Output the [x, y] coordinate of the center of the cell containing the given text.  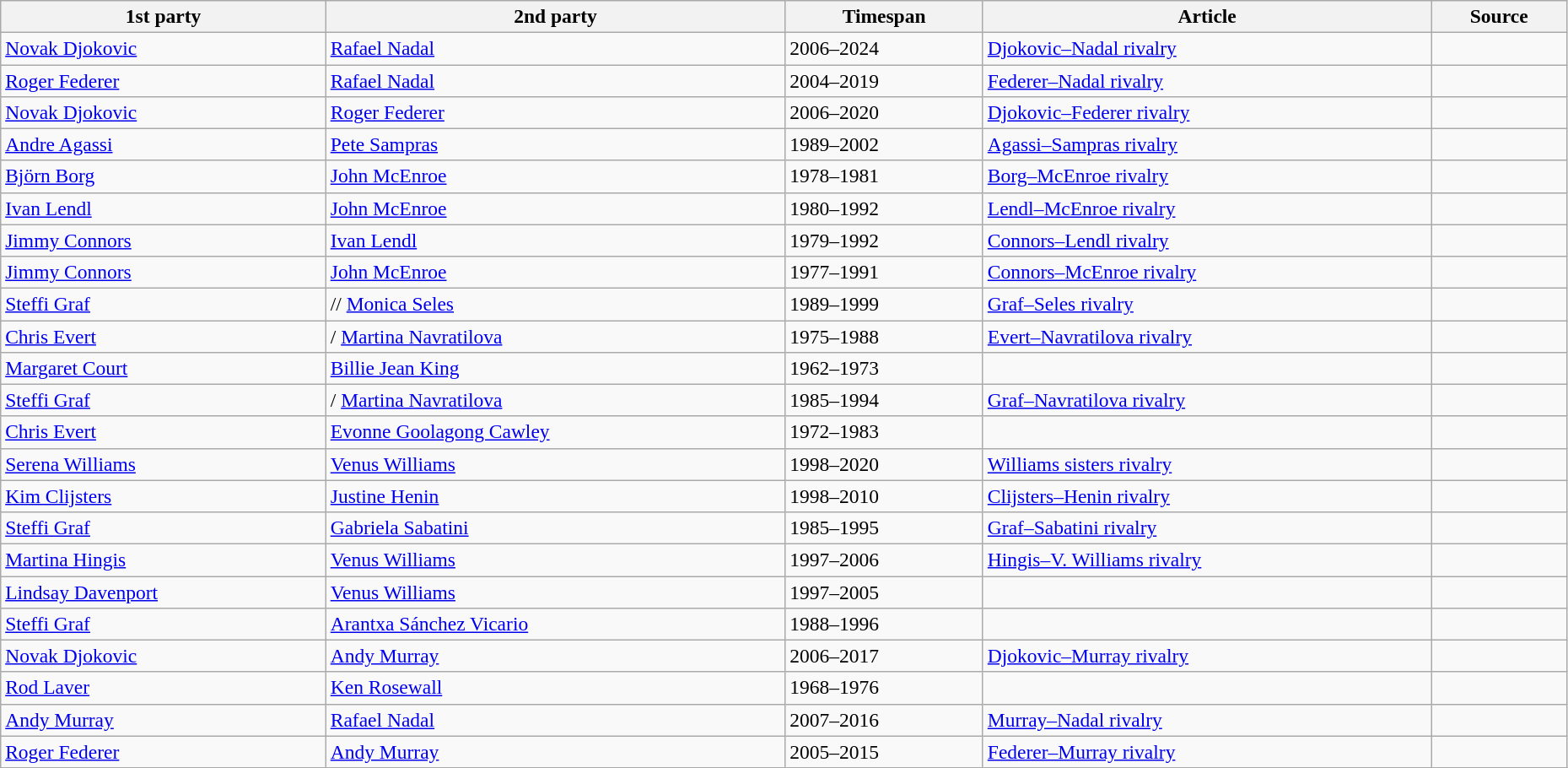
Clijsters–Henin rivalry [1207, 496]
Borg–McEnroe rivalry [1207, 176]
2006–2020 [884, 112]
Federer–Nadal rivalry [1207, 80]
Evonne Goolagong Cawley [555, 432]
Andre Agassi [164, 144]
Lindsay Davenport [164, 592]
1979–1992 [884, 241]
Murray–Nadal rivalry [1207, 720]
1977–1991 [884, 272]
Agassi–Sampras rivalry [1207, 144]
1972–1983 [884, 432]
1997–2005 [884, 592]
Serena Williams [164, 464]
2007–2016 [884, 720]
1980–1992 [884, 208]
1st party [164, 16]
1985–1994 [884, 400]
Justine Henin [555, 496]
Margaret Court [164, 368]
2006–2017 [884, 656]
Björn Borg [164, 176]
Rod Laver [164, 688]
2006–2024 [884, 48]
1998–2020 [884, 464]
2004–2019 [884, 80]
1989–1999 [884, 304]
Graf–Sabatini rivalry [1207, 527]
Pete Sampras [555, 144]
Martina Hingis [164, 560]
Williams sisters rivalry [1207, 464]
2nd party [555, 16]
Djokovic–Nadal rivalry [1207, 48]
Billie Jean King [555, 368]
1962–1973 [884, 368]
Graf–Navratilova rivalry [1207, 400]
Article [1207, 16]
2005–2015 [884, 752]
Connors–McEnroe rivalry [1207, 272]
1997–2006 [884, 560]
Graf–Seles rivalry [1207, 304]
Gabriela Sabatini [555, 527]
Arantxa Sánchez Vicario [555, 624]
Kim Clijsters [164, 496]
Source [1499, 16]
Timespan [884, 16]
1998–2010 [884, 496]
1989–2002 [884, 144]
Connors–Lendl rivalry [1207, 241]
Djokovic–Murray rivalry [1207, 656]
Federer–Murray rivalry [1207, 752]
1968–1976 [884, 688]
1978–1981 [884, 176]
Djokovic–Federer rivalry [1207, 112]
Hingis–V. Williams rivalry [1207, 560]
Evert–Navratilova rivalry [1207, 336]
// Monica Seles [555, 304]
Ken Rosewall [555, 688]
1985–1995 [884, 527]
1988–1996 [884, 624]
1975–1988 [884, 336]
Lendl–McEnroe rivalry [1207, 208]
